Capture the cell that displays the provided text and extract its [X, Y] central coordinate. 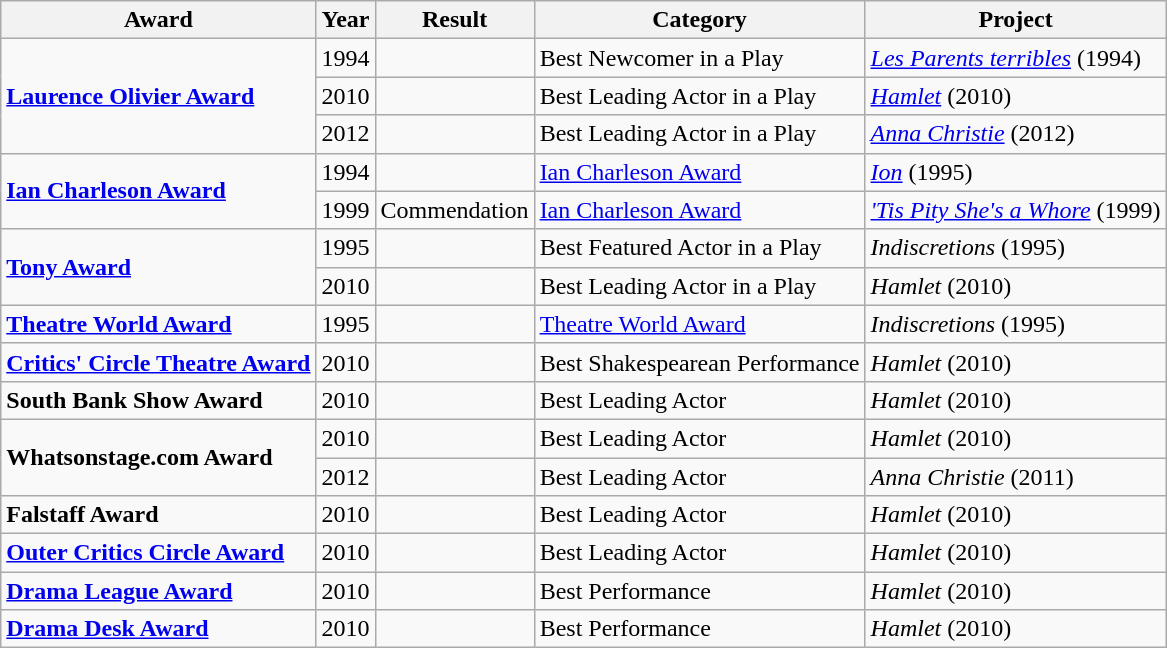
Whatsonstage.com Award [158, 457]
Best Featured Actor in a Play [700, 248]
Year [346, 20]
Drama Desk Award [158, 629]
Anna Christie (2012) [1016, 134]
Award [158, 20]
Anna Christie (2011) [1016, 477]
Laurence Olivier Award [158, 96]
'Tis Pity She's a Whore (1999) [1016, 210]
Category [700, 20]
Ion (1995) [1016, 172]
Tony Award [158, 267]
Les Parents terribles (1994) [1016, 58]
Commendation [454, 210]
Drama League Award [158, 591]
South Bank Show Award [158, 400]
Best Newcomer in a Play [700, 58]
Falstaff Award [158, 515]
Best Shakespearean Performance [700, 362]
1999 [346, 210]
Result [454, 20]
Outer Critics Circle Award [158, 553]
Critics' Circle Theatre Award [158, 362]
Project [1016, 20]
